Find where the given text appears and provide that cell's center as (X, Y) coordinate. 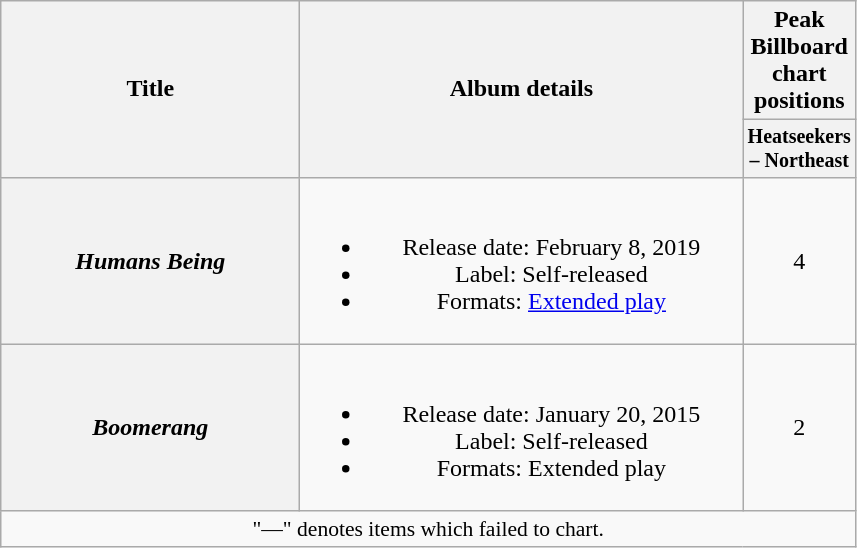
Album details (522, 90)
Heatseekers – Northeast (800, 148)
2 (800, 428)
Release date: January 20, 2015Label: Self-releasedFormats: Extended play (522, 428)
Title (150, 90)
"—" denotes items which failed to chart. (428, 529)
Boomerang (150, 428)
Humans Being (150, 260)
Release date: February 8, 2019Label: Self-releasedFormats: Extended play (522, 260)
4 (800, 260)
Peak Billboard chart positions (800, 60)
